Pinpoint the cell where the given text exists, returning its (X, Y) midpoint coordinate. 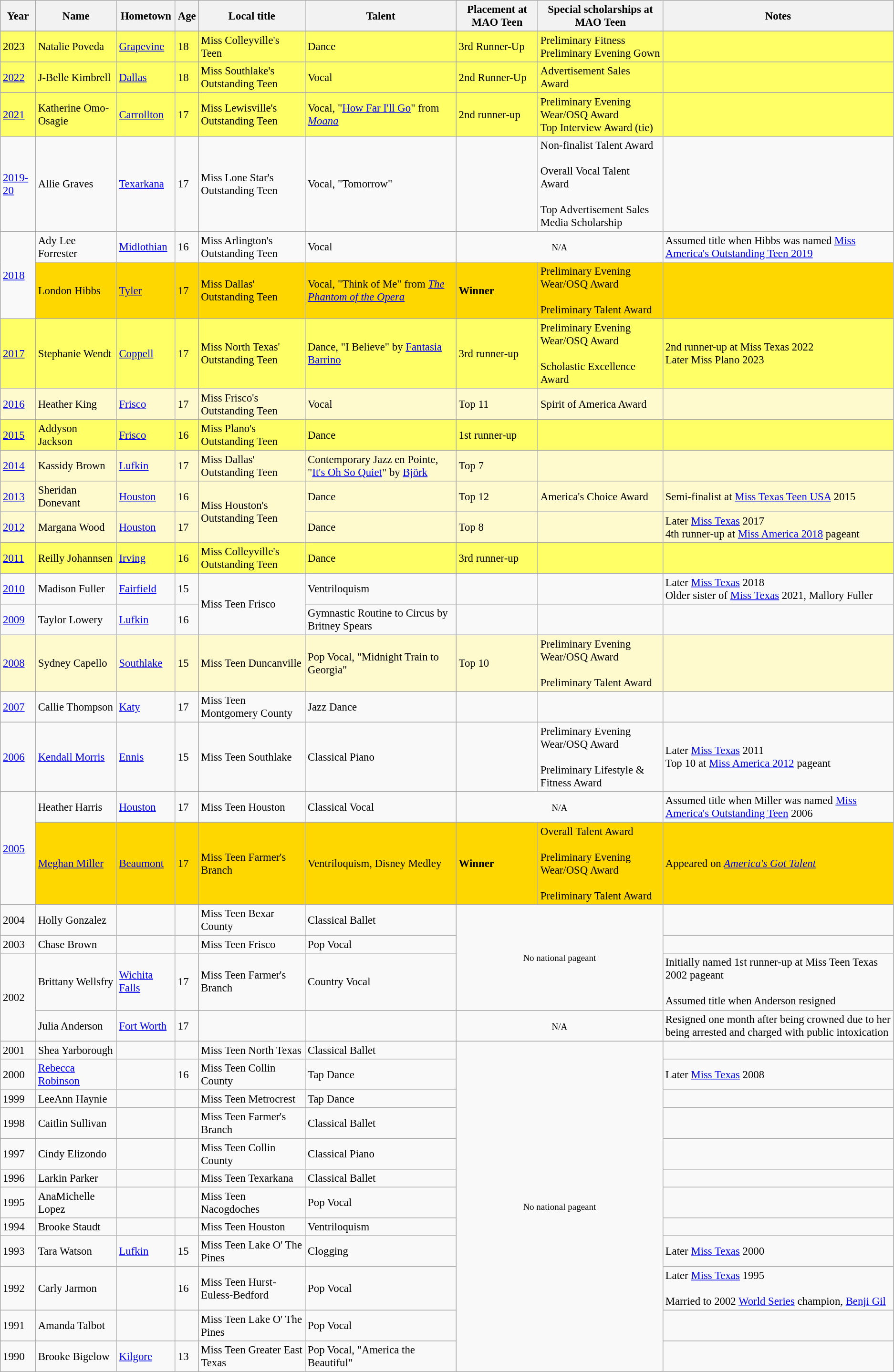
Top 12 (497, 496)
Beaumont (146, 864)
13 (187, 1356)
2009 (18, 620)
Miss Frisco's Outstanding Teen (252, 404)
Spirit of America Award (601, 404)
Sydney Capello (76, 663)
Brittany Wellsfry (76, 982)
Miss Teen Greater East Texas (252, 1356)
Later Miss Texas 2011Top 10 at Miss America 2012 pageant (778, 757)
Miss Teen Duncanville (252, 663)
Miss Lewisville's Outstanding Teen (252, 115)
Later Miss Texas 20174th runner-up at Miss America 2018 pageant (778, 527)
Meghan Miller (76, 864)
Heather King (76, 404)
Fort Worth (146, 1025)
2011 (18, 558)
Holly Gonzalez (76, 920)
Carly Jarmon (76, 1289)
Notes (778, 16)
Appeared on America's Got Talent (778, 864)
Miss Southlake's Outstanding Teen (252, 77)
Kassidy Brown (76, 465)
Initially named 1st runner-up at Miss Teen Texas 2002 pageantAssumed title when Anderson resigned (778, 982)
Advertisement Sales Award (601, 77)
Coppell (146, 354)
Grapevine (146, 47)
Miss Houston's Outstanding Teen (252, 511)
Hometown (146, 16)
2001 (18, 1050)
Katherine Omo-Osagie (76, 115)
Miss Teen Bexar County (252, 920)
LeeAnn Haynie (76, 1099)
Clogging (381, 1251)
1992 (18, 1289)
Miss Colleyville's Teen (252, 47)
Allie Graves (76, 184)
2022 (18, 77)
2019-20 (18, 184)
Top 7 (497, 465)
Classical Vocal (381, 807)
Southlake (146, 663)
Miss Lone Star's Outstanding Teen (252, 184)
Ady Lee Forrester (76, 247)
Margana Wood (76, 527)
2nd Runner-Up (497, 77)
Resigned one month after being crowned due to her being arrested and charged with public intoxication (778, 1025)
Miss Plano's Outstanding Teen (252, 435)
Preliminary Evening Wear/OSQ AwardPreliminary Lifestyle & Fitness Award (601, 757)
Vocal, "Tomorrow" (381, 184)
2017 (18, 354)
Overall Talent AwardPreliminary Evening Wear/OSQ Award Preliminary Talent Award (601, 864)
Miss Teen Metrocrest (252, 1099)
Irving (146, 558)
Midlothian (146, 247)
2010 (18, 588)
Brooke Bigelow (76, 1356)
Caitlin Sullivan (76, 1124)
2005 (18, 848)
2013 (18, 496)
Stephanie Wendt (76, 354)
Texarkana (146, 184)
Cindy Elizondo (76, 1154)
Taylor Lowery (76, 620)
1993 (18, 1251)
Placement at MAO Teen (497, 16)
Age (187, 16)
1991 (18, 1326)
2021 (18, 115)
Heather Harris (76, 807)
Ventriloquism, Disney Medley (381, 864)
Kilgore (146, 1356)
3rd Runner-Up (497, 47)
1990 (18, 1356)
Katy (146, 707)
Non-finalist Talent AwardOverall Vocal Talent AwardTop Advertisement Sales Media Scholarship (601, 184)
1st runner-up (497, 435)
Natalie Poveda (76, 47)
Fairfield (146, 588)
AnaMichelle Lopez (76, 1203)
Miss Teen Nacogdoches (252, 1203)
Top 11 (497, 404)
Larkin Parker (76, 1178)
Talent (381, 16)
Later Miss Texas 1995Married to 2002 World Series champion, Benji Gil (778, 1289)
Later Miss Texas 2008 (778, 1074)
Special scholarships at MAO Teen (601, 16)
Miss North Texas' Outstanding Teen (252, 354)
Dance, "I Believe" by Fantasia Barrino (381, 354)
Miss Teen Montgomery County (252, 707)
2000 (18, 1074)
Brooke Staudt (76, 1227)
Madison Fuller (76, 588)
2004 (18, 920)
Miss Teen Hurst-Euless-Bedford (252, 1289)
Gymnastic Routine to Circus by Britney Spears (381, 620)
Reilly Johannsen (76, 558)
2006 (18, 757)
Miss Teen Southlake (252, 757)
Carrollton (146, 115)
Local title (252, 16)
Miss Teen North Texas (252, 1050)
Wichita Falls (146, 982)
Shea Yarborough (76, 1050)
Miss Colleyville's Outstanding Teen (252, 558)
Preliminary FitnessPreliminary Evening Gown (601, 47)
Pop Vocal, "Midnight Train to Georgia" (381, 663)
2018 (18, 276)
Amanda Talbot (76, 1326)
Kendall Morris (76, 757)
Miss Arlington's Outstanding Teen (252, 247)
J-Belle Kimbrell (76, 77)
2002 (18, 998)
Chase Brown (76, 945)
America's Choice Award (601, 496)
1994 (18, 1227)
2012 (18, 527)
Preliminary Evening Wear/OSQ AwardScholastic Excellence Award (601, 354)
Tyler (146, 291)
Later Miss Texas 2000 (778, 1251)
Addyson Jackson (76, 435)
Semi-finalist at Miss Texas Teen USA 2015 (778, 496)
Tara Watson (76, 1251)
Assumed title when Miller was named Miss America's Outstanding Teen 2006 (778, 807)
Assumed title when Hibbs was named Miss America's Outstanding Teen 2019 (778, 247)
Rebecca Robinson (76, 1074)
Country Vocal (381, 982)
Year (18, 16)
1996 (18, 1178)
2007 (18, 707)
Vocal, "How Far I'll Go" from Moana (381, 115)
2023 (18, 47)
Vocal, "Think of Me" from The Phantom of the Opera (381, 291)
2008 (18, 663)
Dallas (146, 77)
Sheridan Donevant (76, 496)
2003 (18, 945)
Julia Anderson (76, 1025)
Jazz Dance (381, 707)
London Hibbs (76, 291)
2015 (18, 435)
2016 (18, 404)
Contemporary Jazz en Pointe, "It's Oh So Quiet" by Björk (381, 465)
1999 (18, 1099)
Miss Teen Texarkana (252, 1178)
1998 (18, 1124)
2nd runner-up (497, 115)
2nd runner-up at Miss Texas 2022Later Miss Plano 2023 (778, 354)
Later Miss Texas 2018Older sister of Miss Texas 2021, Mallory Fuller (778, 588)
Ennis (146, 757)
Name (76, 16)
Top 8 (497, 527)
Pop Vocal, "America the Beautiful" (381, 1356)
1995 (18, 1203)
2014 (18, 465)
1997 (18, 1154)
Top 10 (497, 663)
Preliminary Evening Wear/OSQ AwardTop Interview Award (tie) (601, 115)
Callie Thompson (76, 707)
